Provide the (x, y) coordinate of the cell's center where the given text is located.  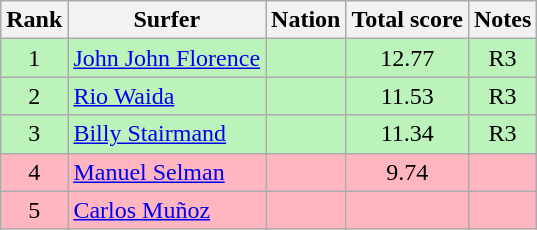
Rank (34, 20)
Surfer (167, 20)
4 (34, 172)
2 (34, 96)
Total score (407, 20)
Notes (502, 20)
Nation (306, 20)
5 (34, 210)
Billy Stairmand (167, 134)
Carlos Muñoz (167, 210)
9.74 (407, 172)
Manuel Selman (167, 172)
1 (34, 58)
12.77 (407, 58)
3 (34, 134)
Rio Waida (167, 96)
John John Florence (167, 58)
11.53 (407, 96)
11.34 (407, 134)
